Detect which cell encompasses the target text, then output its (X, Y) center coordinate. 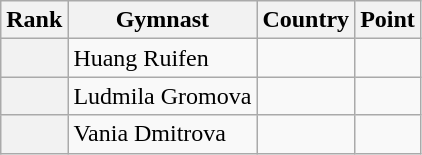
Huang Ruifen (162, 58)
Country (306, 20)
Rank (34, 20)
Point (388, 20)
Vania Dmitrova (162, 134)
Ludmila Gromova (162, 96)
Gymnast (162, 20)
